Pinpoint the cell where the given text exists, returning its (X, Y) midpoint coordinate. 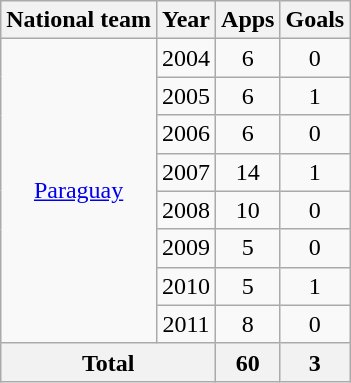
3 (315, 362)
2005 (186, 96)
2009 (186, 248)
Paraguay (79, 191)
60 (248, 362)
National team (79, 20)
Year (186, 20)
2010 (186, 286)
2011 (186, 324)
Goals (315, 20)
2008 (186, 210)
Total (108, 362)
14 (248, 172)
10 (248, 210)
8 (248, 324)
2006 (186, 134)
Apps (248, 20)
2007 (186, 172)
2004 (186, 58)
